Output the [x, y] coordinate of the center of the cell containing the given text.  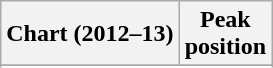
Chart (2012–13) [90, 34]
Peakposition [225, 34]
